Locate the cell with the specified text and output its (X, Y) center coordinate. 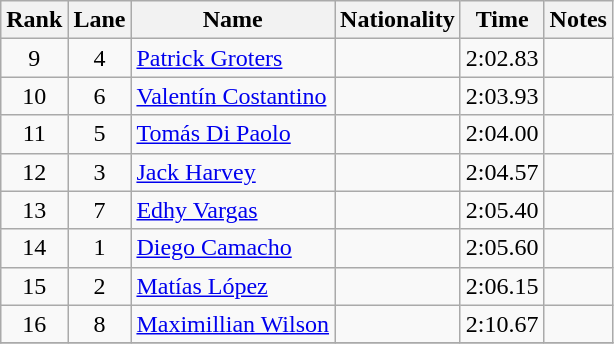
1 (100, 248)
11 (34, 134)
10 (34, 96)
2 (100, 286)
Rank (34, 20)
8 (100, 324)
Diego Camacho (233, 248)
Patrick Groters (233, 58)
14 (34, 248)
9 (34, 58)
3 (100, 172)
Nationality (398, 20)
2:06.15 (502, 286)
16 (34, 324)
2:10.67 (502, 324)
13 (34, 210)
12 (34, 172)
2:05.40 (502, 210)
Tomás Di Paolo (233, 134)
Matías López (233, 286)
2:04.57 (502, 172)
5 (100, 134)
7 (100, 210)
Edhy Vargas (233, 210)
Valentín Costantino (233, 96)
15 (34, 286)
Notes (578, 20)
6 (100, 96)
4 (100, 58)
Jack Harvey (233, 172)
2:04.00 (502, 134)
2:02.83 (502, 58)
Maximillian Wilson (233, 324)
Lane (100, 20)
2:03.93 (502, 96)
Name (233, 20)
Time (502, 20)
2:05.60 (502, 248)
